Determine the (x, y) coordinate at the center of the cell enclosing the given text.  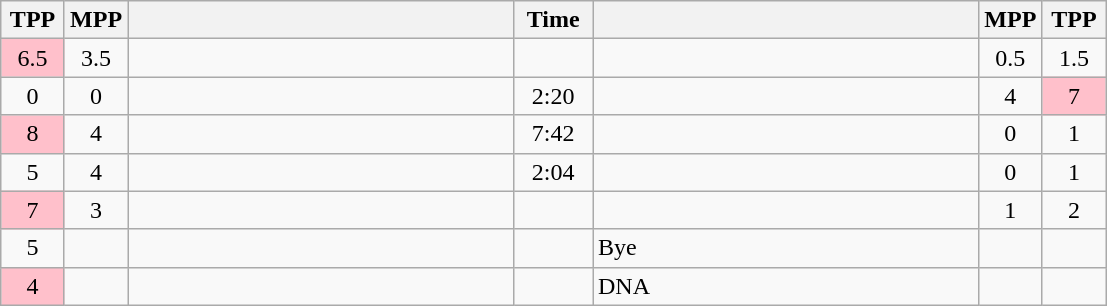
3.5 (96, 58)
8 (33, 134)
DNA (785, 286)
1.5 (1074, 58)
Bye (785, 248)
Time (554, 20)
0.5 (1011, 58)
2:04 (554, 172)
2 (1074, 210)
2:20 (554, 96)
7:42 (554, 134)
6.5 (33, 58)
3 (96, 210)
